Search for the cell housing the specified text and yield its (x, y) center coordinate. 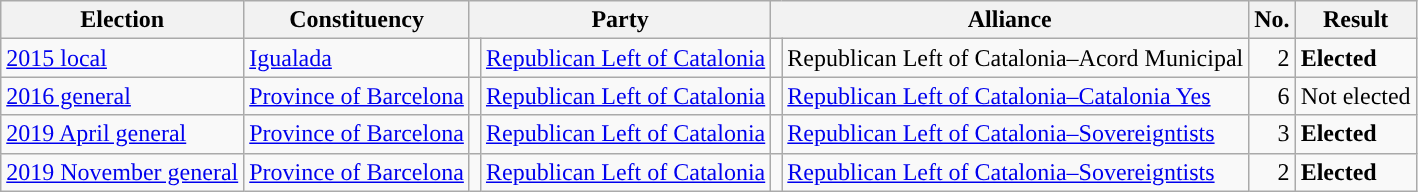
Not elected (1356, 96)
Igualada (357, 58)
2019 November general (122, 172)
Result (1356, 20)
Constituency (357, 20)
Alliance (1010, 20)
Republican Left of Catalonia–Acord Municipal (1016, 58)
Party (620, 20)
2015 local (122, 58)
6 (1272, 96)
Republican Left of Catalonia–Catalonia Yes (1016, 96)
No. (1272, 20)
3 (1272, 134)
2019 April general (122, 134)
2016 general (122, 96)
Election (122, 20)
